Output the (X, Y) coordinate of the center of the cell containing the given text.  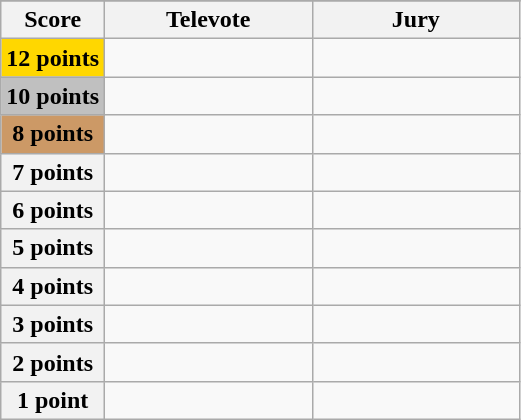
Score (53, 20)
Televote (209, 20)
3 points (53, 324)
8 points (53, 134)
Jury (416, 20)
10 points (53, 96)
1 point (53, 400)
2 points (53, 362)
7 points (53, 172)
6 points (53, 210)
5 points (53, 248)
12 points (53, 58)
4 points (53, 286)
